Search for the cell housing the specified text and yield its [x, y] center coordinate. 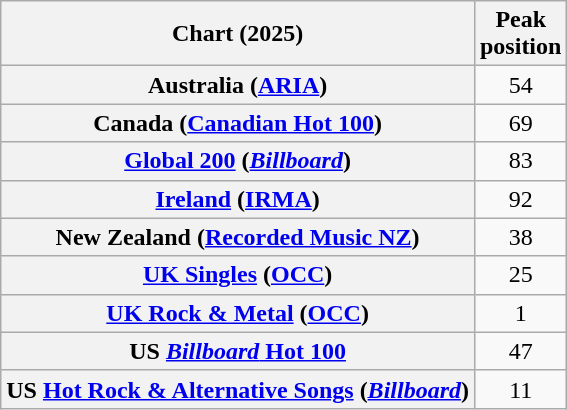
Global 200 (Billboard) [238, 161]
92 [520, 199]
Canada (Canadian Hot 100) [238, 123]
83 [520, 161]
11 [520, 389]
Peakposition [520, 34]
UK Singles (OCC) [238, 275]
47 [520, 351]
Ireland (IRMA) [238, 199]
54 [520, 85]
New Zealand (Recorded Music NZ) [238, 237]
25 [520, 275]
69 [520, 123]
1 [520, 313]
38 [520, 237]
UK Rock & Metal (OCC) [238, 313]
Chart (2025) [238, 34]
Australia (ARIA) [238, 85]
US Hot Rock & Alternative Songs (Billboard) [238, 389]
US Billboard Hot 100 [238, 351]
